Provide the (x, y) coordinate of the cell's center where the given text is located.  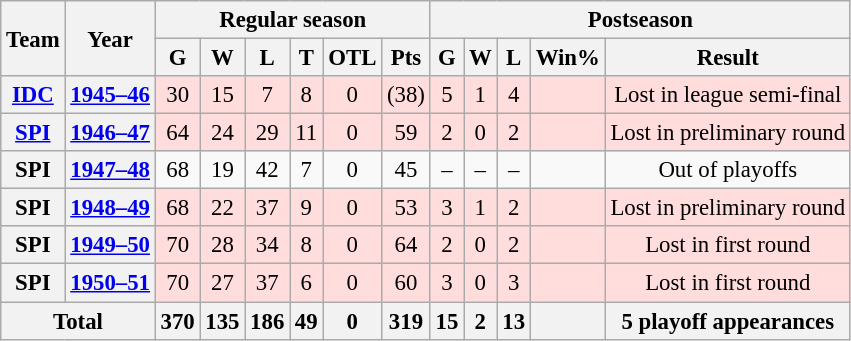
1945–46 (110, 95)
Pts (406, 58)
4 (514, 95)
Win% (568, 58)
T (306, 58)
30 (178, 95)
59 (406, 133)
135 (222, 321)
Regular season (292, 20)
319 (406, 321)
Team (33, 38)
9 (306, 208)
Year (110, 38)
5 (446, 95)
Out of playoffs (728, 170)
1949–50 (110, 245)
(38) (406, 95)
53 (406, 208)
5 playoff appearances (728, 321)
1950–51 (110, 283)
Postseason (640, 20)
22 (222, 208)
42 (268, 170)
27 (222, 283)
IDC (33, 95)
60 (406, 283)
1946–47 (110, 133)
186 (268, 321)
Total (78, 321)
11 (306, 133)
19 (222, 170)
49 (306, 321)
OTL (352, 58)
1947–48 (110, 170)
Lost in league semi-final (728, 95)
6 (306, 283)
1948–49 (110, 208)
28 (222, 245)
45 (406, 170)
24 (222, 133)
13 (514, 321)
34 (268, 245)
370 (178, 321)
Result (728, 58)
29 (268, 133)
